Output the [x, y] coordinate of the center of the cell containing the given text.  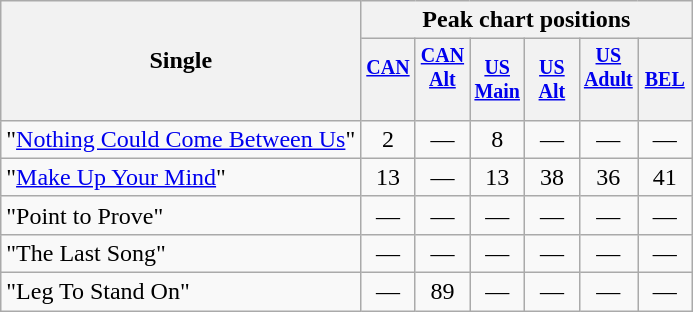
2 [388, 139]
"The Last Song" [181, 253]
CAN [388, 80]
BEL [665, 80]
8 [498, 139]
USAlt [552, 80]
"Point to Prove" [181, 215]
CANAlt [442, 80]
36 [608, 177]
USMain [498, 80]
Single [181, 61]
89 [442, 292]
38 [552, 177]
41 [665, 177]
"Make Up Your Mind" [181, 177]
"Leg To Stand On" [181, 292]
Peak chart positions [526, 20]
"Nothing Could Come Between Us" [181, 139]
USAdult [608, 80]
